Scan for the cell matching the given text and deliver its (x, y) coordinate at center. 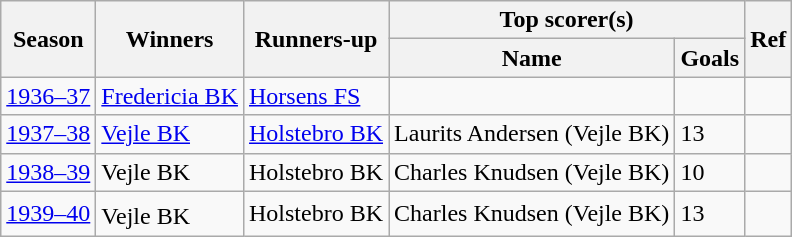
Ref (768, 39)
1936–37 (48, 96)
Runners-up (316, 39)
Horsens FS (316, 96)
1939–40 (48, 214)
Goals (710, 58)
10 (710, 172)
1937–38 (48, 134)
1938–39 (48, 172)
Laurits Andersen (Vejle BK) (532, 134)
Top scorer(s) (567, 20)
Name (532, 58)
Fredericia BK (170, 96)
Season (48, 39)
Winners (170, 39)
